Extract the (x, y) coordinate from the center of the cell holding the provided text.  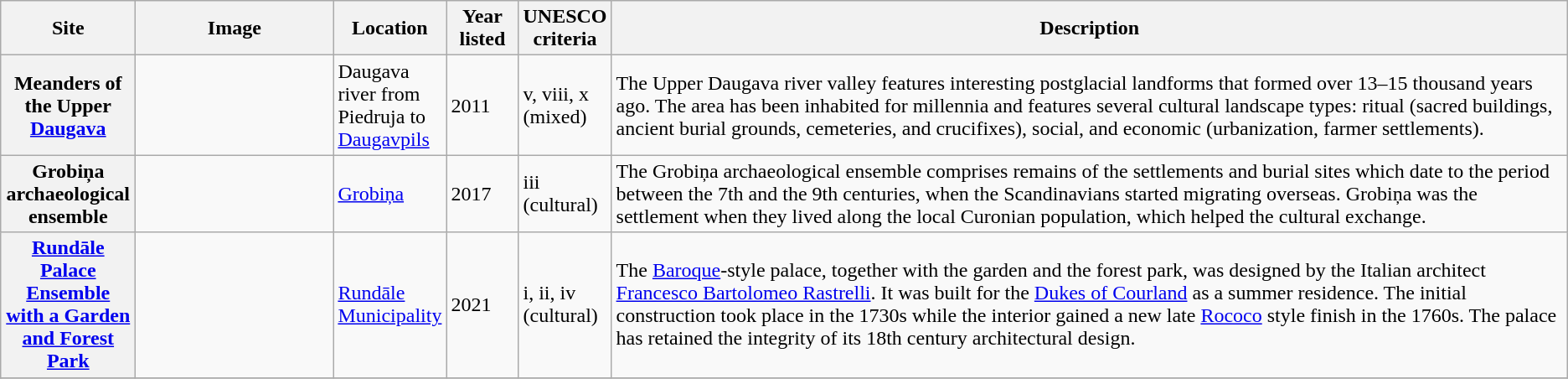
Grobiņa (390, 194)
Description (1089, 29)
UNESCO criteria (565, 29)
i, ii, iv (cultural) (565, 305)
Site (69, 29)
2017 (482, 194)
iii (cultural) (565, 194)
Grobiņa archaeological ensemble (69, 194)
Location (390, 29)
Daugava river from Piedruja to Daugavpils (390, 106)
Meanders of the Upper Daugava (69, 106)
Rundāle Palace Ensemble with a Garden and Forest Park (69, 305)
2011 (482, 106)
Rundāle Municipality (390, 305)
v, viii, x (mixed) (565, 106)
Year listed (482, 29)
Image (235, 29)
2021 (482, 305)
